Return (X, Y) of the center of cell containing provided text 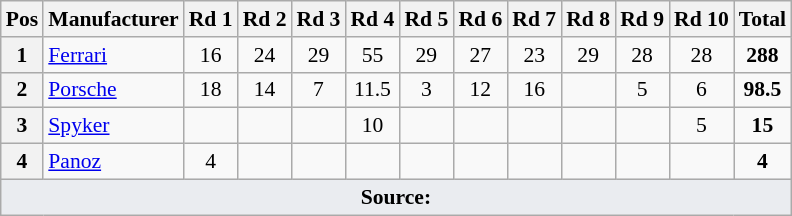
15 (762, 126)
Ferrari (113, 55)
Source: (396, 197)
Rd 3 (319, 19)
288 (762, 55)
2 (22, 90)
27 (480, 55)
Rd 9 (642, 19)
98.5 (762, 90)
Rd 7 (534, 19)
24 (265, 55)
14 (265, 90)
Rd 1 (211, 19)
6 (702, 90)
10 (372, 126)
12 (480, 90)
Total (762, 19)
Pos (22, 19)
Spyker (113, 126)
Rd 4 (372, 19)
Manufacturer (113, 19)
1 (22, 55)
7 (319, 90)
55 (372, 55)
Rd 5 (426, 19)
Rd 6 (480, 19)
Rd 8 (588, 19)
18 (211, 90)
11.5 (372, 90)
Rd 10 (702, 19)
23 (534, 55)
Porsche (113, 90)
Panoz (113, 162)
Rd 2 (265, 19)
